Return the (x, y) coordinate for the center point of the cell that contains the specified text.  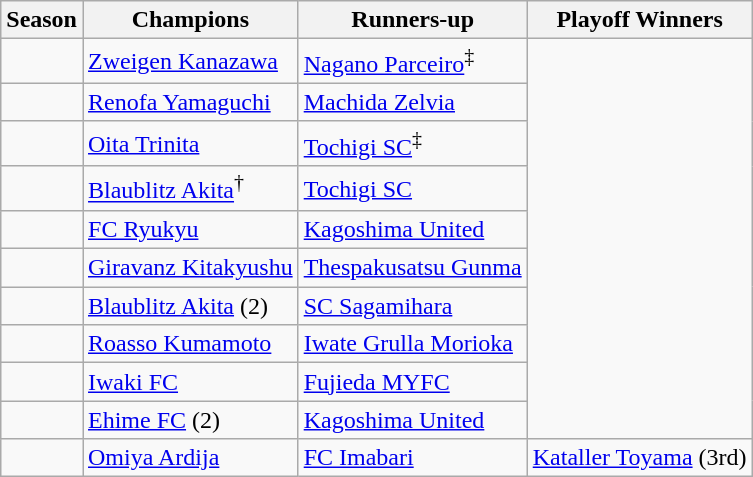
Iwate Grulla Morioka (412, 344)
Iwaki FC (190, 382)
Zweigen Kanazawa (190, 62)
Renofa Yamaguchi (190, 102)
Thespakusatsu Gunma (412, 268)
SC Sagamihara (412, 306)
Season (42, 20)
Giravanz Kitakyushu (190, 268)
Kataller Toyama (3rd) (640, 458)
Omiya Ardija (190, 458)
Ehime FC (2) (190, 420)
Nagano Parceiro‡ (412, 62)
Blaublitz Akita† (190, 188)
FC Imabari (412, 458)
Oita Trinita (190, 144)
Playoff Winners (640, 20)
Machida Zelvia (412, 102)
Runners-up (412, 20)
Tochigi SC (412, 188)
Roasso Kumamoto (190, 344)
Tochigi SC‡ (412, 144)
Champions (190, 20)
Blaublitz Akita (2) (190, 306)
FC Ryukyu (190, 230)
Fujieda MYFC (412, 382)
